Find where the given text appears and provide that cell's center as (x, y) coordinate. 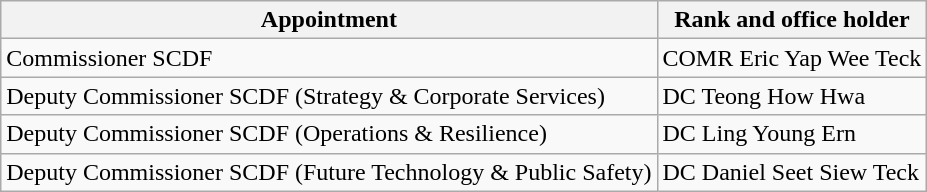
Appointment (329, 20)
Deputy Commissioner SCDF (Operations & Resilience) (329, 134)
COMR Eric Yap Wee Teck (792, 58)
DC Teong How Hwa (792, 96)
Commissioner SCDF (329, 58)
Rank and office holder (792, 20)
DC Daniel Seet Siew Teck (792, 172)
Deputy Commissioner SCDF (Future Technology & Public Safety) (329, 172)
DC Ling Young Ern (792, 134)
Deputy Commissioner SCDF (Strategy & Corporate Services) (329, 96)
